Pinpoint the cell where the given text exists, returning its (x, y) midpoint coordinate. 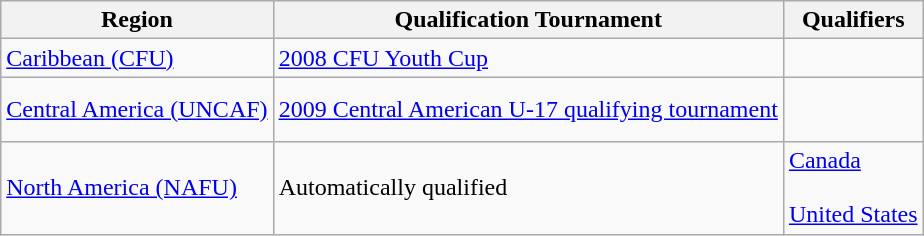
North America (NAFU) (137, 188)
Caribbean (CFU) (137, 58)
2009 Central American U-17 qualifying tournament (528, 110)
2008 CFU Youth Cup (528, 58)
Qualifiers (853, 20)
Automatically qualified (528, 188)
Central America (UNCAF) (137, 110)
Qualification Tournament (528, 20)
Region (137, 20)
Canada United States (853, 188)
